Provide the (X, Y) coordinate of the cell's center where the given text is located.  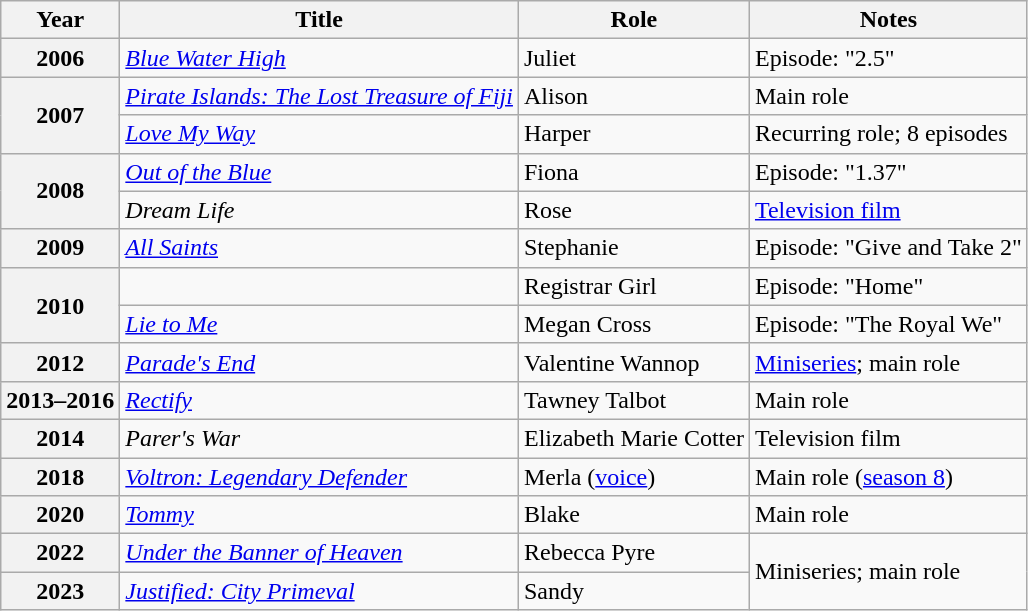
2018 (60, 477)
Justified: City Primeval (320, 591)
Dream Life (320, 210)
2009 (60, 248)
Notes (888, 20)
Main role (season 8) (888, 477)
2012 (60, 362)
Episode: "Give and Take 2" (888, 248)
Rectify (320, 400)
Tommy (320, 515)
2014 (60, 438)
Under the Banner of Heaven (320, 553)
Rebecca Pyre (634, 553)
Harper (634, 134)
2006 (60, 58)
Stephanie (634, 248)
Tawney Talbot (634, 400)
Sandy (634, 591)
Out of the Blue (320, 172)
Title (320, 20)
2023 (60, 591)
2008 (60, 191)
2007 (60, 115)
Parade's End (320, 362)
Rose (634, 210)
2013–2016 (60, 400)
Registrar Girl (634, 286)
2020 (60, 515)
Year (60, 20)
Love My Way (320, 134)
Voltron: Legendary Defender (320, 477)
Alison (634, 96)
Elizabeth Marie Cotter (634, 438)
Episode: "2.5" (888, 58)
All Saints (320, 248)
Episode: "The Royal We" (888, 324)
Blue Water High (320, 58)
Episode: "Home" (888, 286)
Pirate Islands: The Lost Treasure of Fiji (320, 96)
Juliet (634, 58)
Episode: "1.37" (888, 172)
Lie to Me (320, 324)
Blake (634, 515)
2022 (60, 553)
Megan Cross (634, 324)
Fiona (634, 172)
Role (634, 20)
Merla (voice) (634, 477)
Valentine Wannop (634, 362)
2010 (60, 305)
Recurring role; 8 episodes (888, 134)
Parer's War (320, 438)
